For the text-containing cell, return its midpoint in [X, Y] coordinate format. 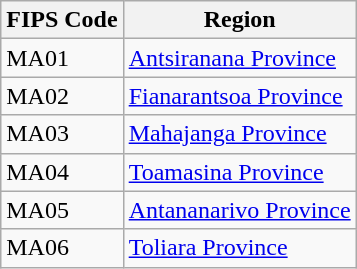
Region [240, 20]
MA03 [62, 134]
Toamasina Province [240, 172]
Mahajanga Province [240, 134]
MA02 [62, 96]
Antsiranana Province [240, 58]
Fianarantsoa Province [240, 96]
Toliara Province [240, 248]
FIPS Code [62, 20]
Antananarivo Province [240, 210]
MA06 [62, 248]
MA01 [62, 58]
MA04 [62, 172]
MA05 [62, 210]
